From the cell containing the given text, extract its center point as (x, y) coordinate. 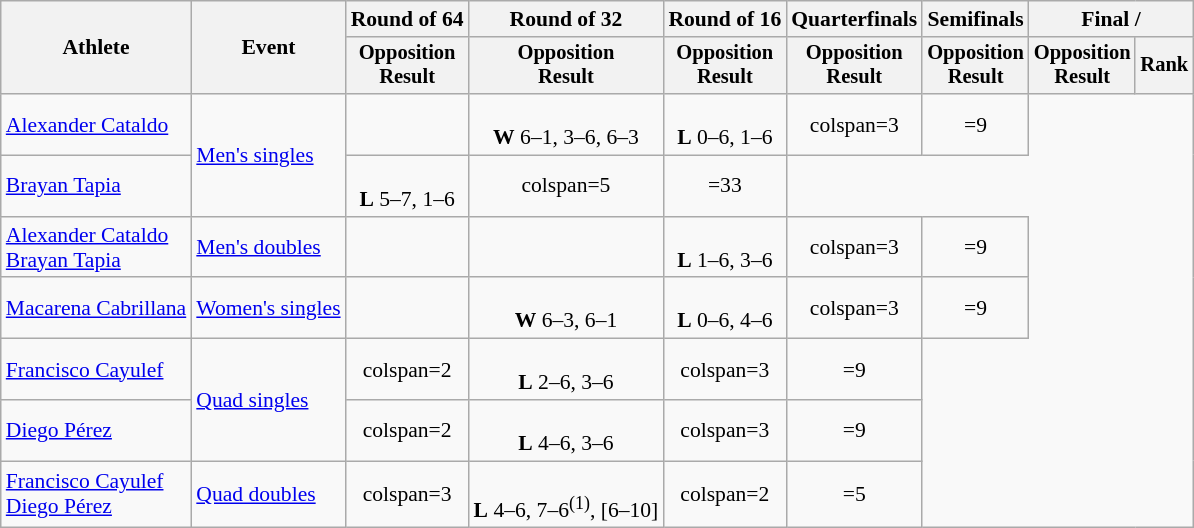
Brayan Tapia (96, 186)
Alexander Cataldo (96, 124)
W 6–3, 6–1 (566, 308)
L 4–6, 3–6 (566, 430)
Men's doubles (268, 248)
=5 (854, 494)
Rank (1164, 66)
Final / (1111, 19)
Women's singles (268, 308)
Event (268, 48)
Round of 32 (566, 19)
Round of 64 (408, 19)
L 0–6, 1–6 (724, 124)
L 1–6, 3–6 (724, 248)
Men's singles (268, 155)
Francisco CayulefDiego Pérez (96, 494)
Semifinals (976, 19)
Alexander CataldoBrayan Tapia (96, 248)
Athlete (96, 48)
L 2–6, 3–6 (566, 370)
Diego Pérez (96, 430)
Francisco Cayulef (96, 370)
=33 (724, 186)
Quarterfinals (854, 19)
colspan=5 (566, 186)
L 4–6, 7–6(1), [6–10] (566, 494)
L 5–7, 1–6 (408, 186)
Quad doubles (268, 494)
W 6–1, 3–6, 6–3 (566, 124)
L 0–6, 4–6 (724, 308)
Macarena Cabrillana (96, 308)
Round of 16 (724, 19)
Quad singles (268, 400)
